Identify which cell holds the provided text, then report its (X, Y) central coordinate. 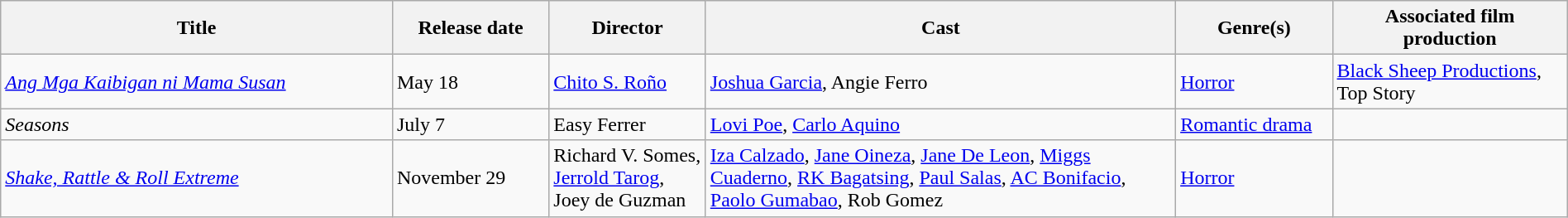
Easy Ferrer (627, 124)
Director (627, 28)
Romantic drama (1254, 124)
Richard V. Somes, Jerrold Tarog, Joey de Guzman (627, 178)
Seasons (197, 124)
Shake, Rattle & Roll Extreme (197, 178)
Black Sheep Productions, Top Story (1450, 81)
July 7 (470, 124)
Associated film production (1450, 28)
Joshua Garcia, Angie Ferro (940, 81)
Genre(s) (1254, 28)
Lovi Poe, Carlo Aquino (940, 124)
Iza Calzado, Jane Oineza, Jane De Leon, Miggs Cuaderno, RK Bagatsing, Paul Salas, AC Bonifacio, Paolo Gumabao, Rob Gomez (940, 178)
Chito S. Roño (627, 81)
Ang Mga Kaibigan ni Mama Susan (197, 81)
Cast (940, 28)
Title (197, 28)
May 18 (470, 81)
Release date (470, 28)
November 29 (470, 178)
